Output the [x, y] coordinate of the center of the cell containing the given text.  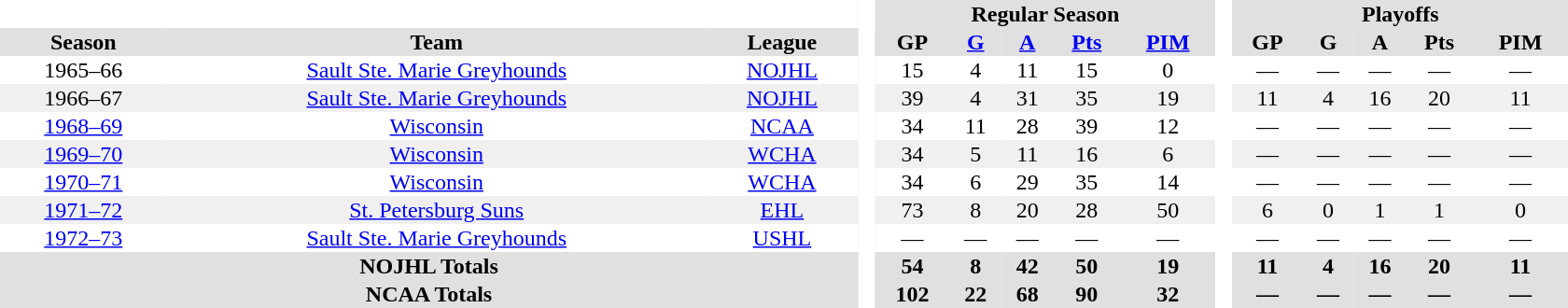
St. Petersburg Suns [437, 210]
14 [1168, 182]
22 [976, 294]
5 [976, 154]
1965–66 [84, 70]
NOJHL Totals [429, 266]
29 [1027, 182]
1966–67 [84, 98]
1970–71 [84, 182]
League [782, 42]
68 [1027, 294]
42 [1027, 266]
Playoffs [1400, 14]
102 [913, 294]
Team [437, 42]
1968–69 [84, 126]
12 [1168, 126]
Regular Season [1045, 14]
NCAA Totals [429, 294]
54 [913, 266]
NCAA [782, 126]
1972–73 [84, 238]
1969–70 [84, 154]
USHL [782, 238]
32 [1168, 294]
Season [84, 42]
EHL [782, 210]
1971–72 [84, 210]
31 [1027, 98]
73 [913, 210]
90 [1086, 294]
